Find where the given text appears and provide that cell's center as [X, Y] coordinate. 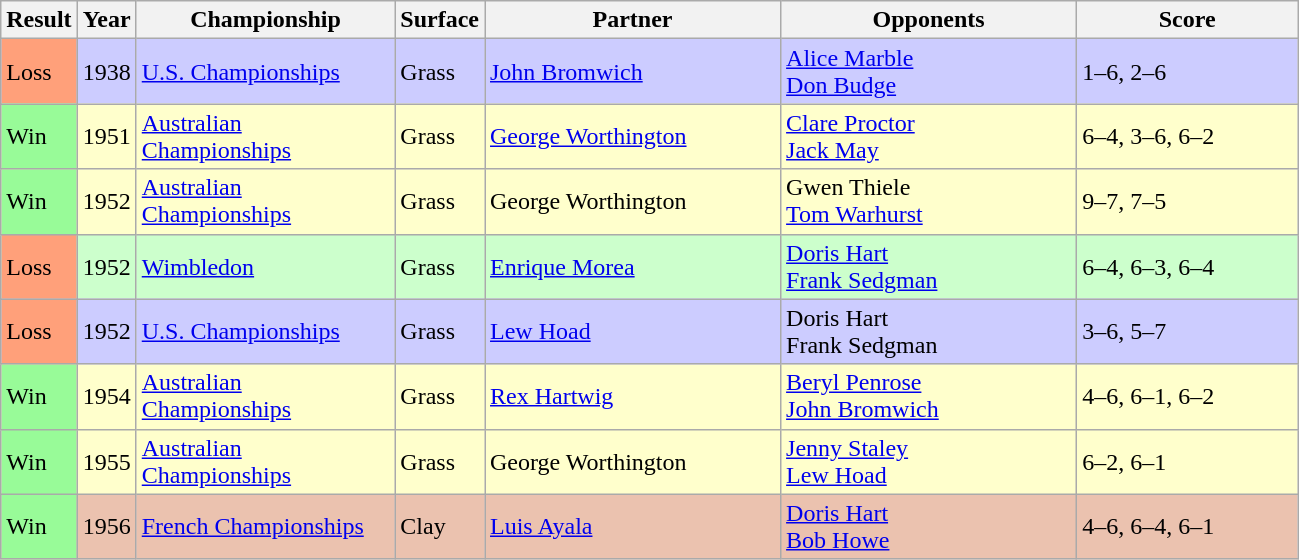
John Bromwich [632, 72]
4–6, 6–4, 6–1 [1188, 526]
6–4, 3–6, 6–2 [1188, 136]
Jenny Staley Lew Hoad [929, 462]
Wimbledon [266, 266]
Result [39, 20]
1938 [106, 72]
Lew Hoad [632, 332]
Partner [632, 20]
French Championships [266, 526]
1–6, 2–6 [1188, 72]
9–7, 7–5 [1188, 202]
Enrique Morea [632, 266]
6–4, 6–3, 6–4 [1188, 266]
1951 [106, 136]
3–6, 5–7 [1188, 332]
Beryl Penrose John Bromwich [929, 396]
Luis Ayala [632, 526]
1955 [106, 462]
Clare Proctor Jack May [929, 136]
Year [106, 20]
Doris Hart Bob Howe [929, 526]
Championship [266, 20]
Clay [440, 526]
6–2, 6–1 [1188, 462]
Opponents [929, 20]
Alice Marble Don Budge [929, 72]
Surface [440, 20]
1954 [106, 396]
Rex Hartwig [632, 396]
1956 [106, 526]
Gwen Thiele Tom Warhurst [929, 202]
4–6, 6–1, 6–2 [1188, 396]
Score [1188, 20]
